Identify which cell holds the provided text, then report its (X, Y) central coordinate. 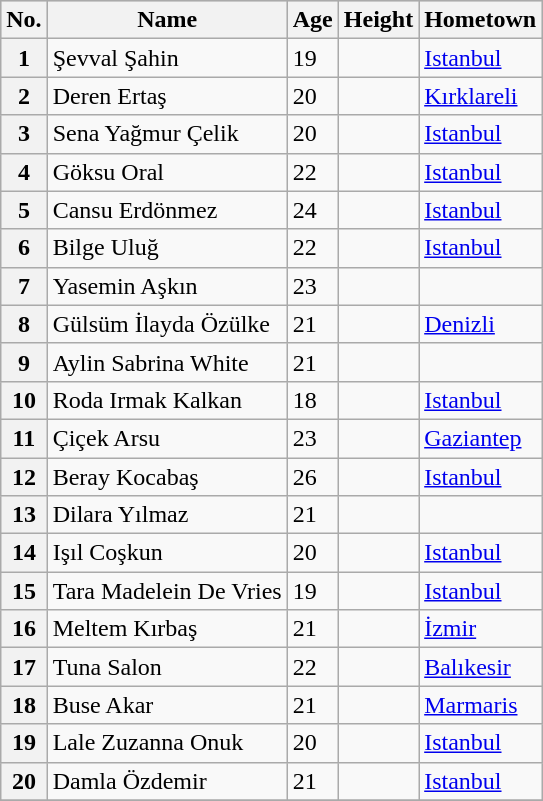
3 (24, 134)
11 (24, 438)
Hometown (480, 20)
Balıkesir (480, 667)
24 (312, 210)
Gaziantep (480, 438)
No. (24, 20)
12 (24, 477)
Aylin Sabrina White (167, 362)
Buse Akar (167, 705)
Beray Kocabaş (167, 477)
Cansu Erdönmez (167, 210)
Yasemin Aşkın (167, 286)
Marmaris (480, 705)
Meltem Kırbaş (167, 629)
17 (24, 667)
Tuna Salon (167, 667)
6 (24, 248)
15 (24, 591)
Gülsüm İlayda Özülke (167, 324)
5 (24, 210)
1 (24, 58)
Height (378, 20)
Name (167, 20)
2 (24, 96)
16 (24, 629)
İzmir (480, 629)
Bilge Uluğ (167, 248)
Dilara Yılmaz (167, 515)
Göksu Oral (167, 172)
9 (24, 362)
7 (24, 286)
Sena Yağmur Çelik (167, 134)
Çiçek Arsu (167, 438)
13 (24, 515)
Damla Özdemir (167, 781)
Şevval Şahin (167, 58)
4 (24, 172)
Tara Madelein De Vries (167, 591)
10 (24, 400)
Kırklareli (480, 96)
26 (312, 477)
Deren Ertaş (167, 96)
14 (24, 553)
Age (312, 20)
Lale Zuzanna Onuk (167, 743)
Işıl Coşkun (167, 553)
8 (24, 324)
Denizli (480, 324)
Roda Irmak Kalkan (167, 400)
